Find where the given text appears and provide that cell's center as (x, y) coordinate. 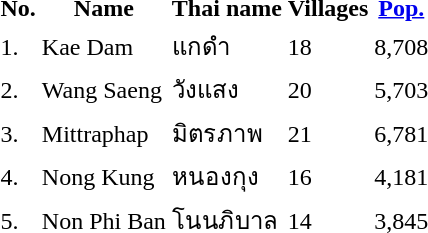
มิตรภาพ (226, 133)
21 (328, 133)
Mittraphap (104, 133)
วังแสง (226, 90)
Wang Saeng (104, 90)
แกดำ (226, 46)
20 (328, 90)
Nong Kung (104, 176)
16 (328, 176)
หนองกุง (226, 176)
Kae Dam (104, 46)
18 (328, 46)
